Extract the (X, Y) coordinate from the center of the cell holding the provided text.  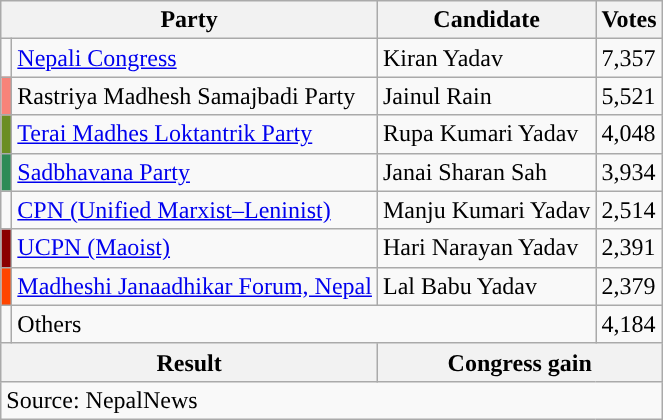
Jainul Rain (486, 96)
2,391 (629, 248)
5,521 (629, 96)
Terai Madhes Loktantrik Party (195, 134)
Manju Kumari Yadav (486, 210)
Lal Babu Yadav (486, 286)
UCPN (Maoist) (195, 248)
Source: NepalNews (332, 400)
Rastriya Madhesh Samajbadi Party (195, 96)
Sadbhavana Party (195, 172)
Party (190, 20)
Hari Narayan Yadav (486, 248)
4,048 (629, 134)
Candidate (486, 20)
7,357 (629, 58)
Janai Sharan Sah (486, 172)
2,379 (629, 286)
Madheshi Janaadhikar Forum, Nepal (195, 286)
Nepali Congress (195, 58)
3,934 (629, 172)
CPN (Unified Marxist–Leninist) (195, 210)
Kiran Yadav (486, 58)
Rupa Kumari Yadav (486, 134)
4,184 (629, 324)
Congress gain (520, 362)
Votes (629, 20)
Result (190, 362)
2,514 (629, 210)
Others (304, 324)
